Determine the [x, y] coordinate at the center of the cell enclosing the given text.  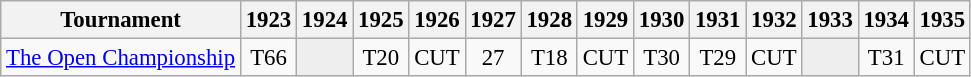
1931 [718, 20]
1934 [886, 20]
Tournament [121, 20]
27 [493, 58]
1929 [605, 20]
1925 [381, 20]
T31 [886, 58]
1928 [549, 20]
1923 [268, 20]
1924 [325, 20]
T29 [718, 58]
1930 [661, 20]
1933 [830, 20]
T18 [549, 58]
1926 [437, 20]
1932 [774, 20]
T66 [268, 58]
1927 [493, 20]
1935 [942, 20]
T30 [661, 58]
The Open Championship [121, 58]
T20 [381, 58]
